Search for the cell housing the specified text and yield its (x, y) center coordinate. 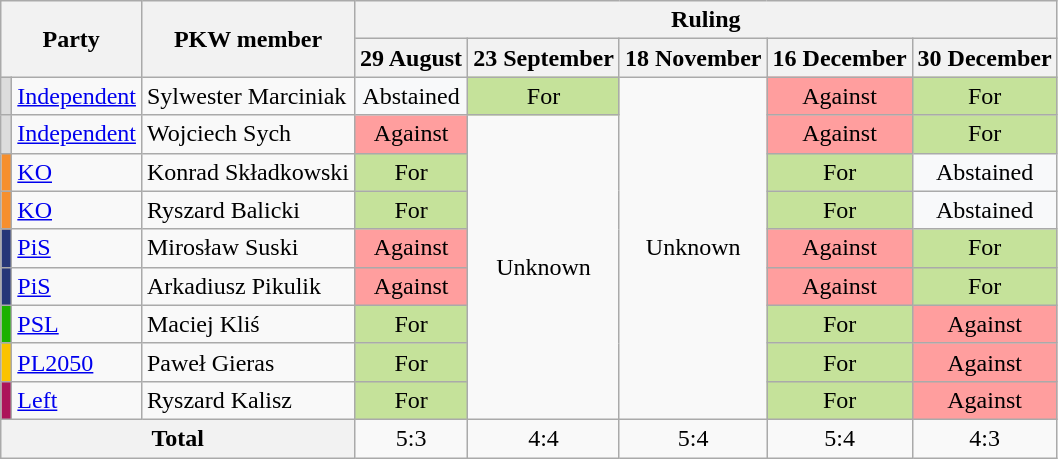
Ryszard Balicki (248, 210)
Ruling (706, 20)
29 August (412, 58)
PL2050 (77, 362)
5:3 (412, 438)
Left (77, 400)
Total (178, 438)
4:4 (544, 438)
Ryszard Kalisz (248, 400)
PSL (77, 324)
Mirosław Suski (248, 248)
23 September (544, 58)
4:3 (984, 438)
Konrad Składkowski (248, 172)
Party (72, 39)
Maciej Kliś (248, 324)
Arkadiusz Pikulik (248, 286)
Wojciech Sych (248, 134)
PKW member (248, 39)
Sylwester Marciniak (248, 96)
18 November (693, 58)
16 December (840, 58)
30 December (984, 58)
Paweł Gieras (248, 362)
